Return [x, y] of the center of cell containing provided text 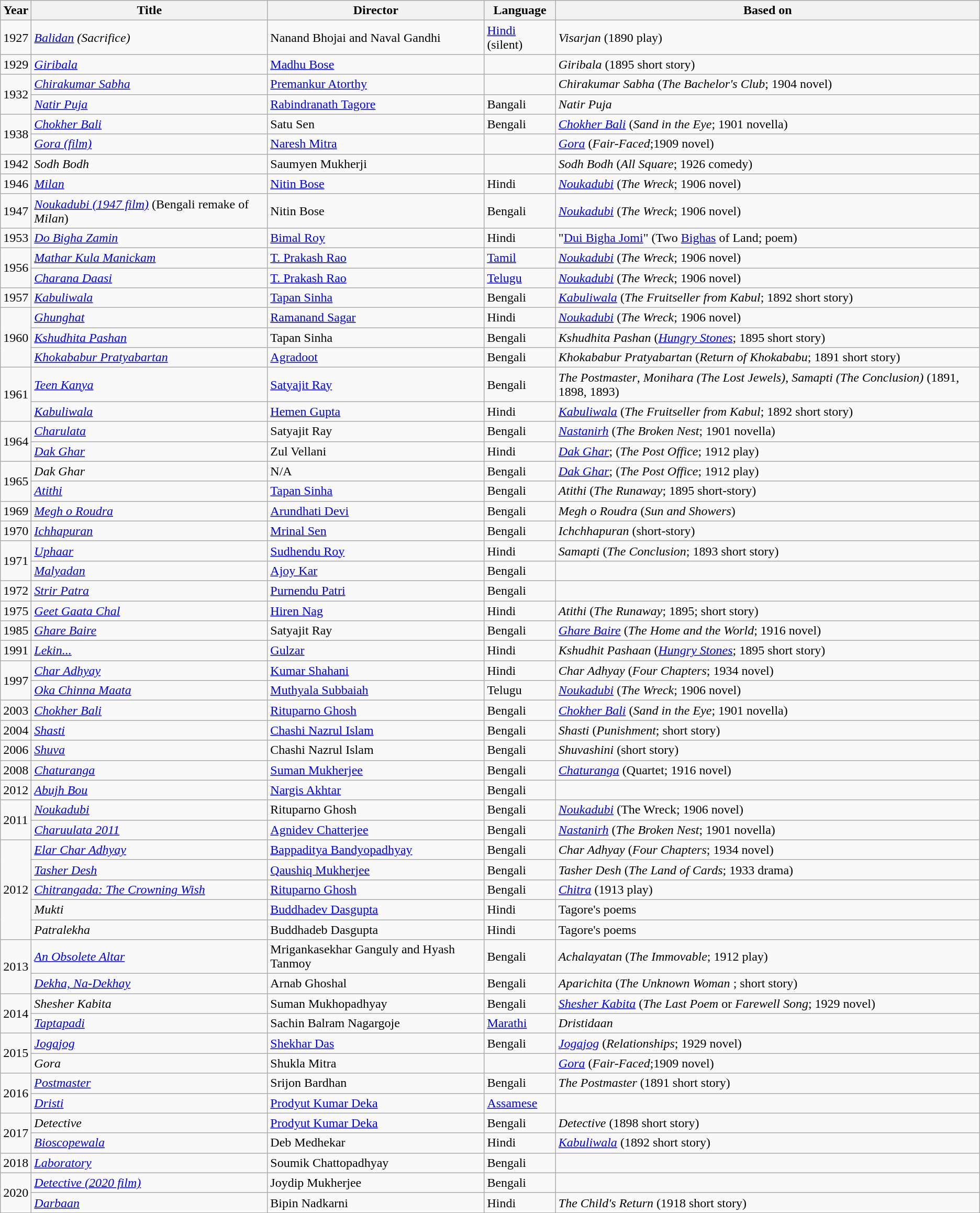
Postmaster [150, 1083]
Chitrangada: The Crowning Wish [150, 889]
1965 [16, 481]
Gora (film) [150, 144]
1972 [16, 591]
Shasti [150, 730]
Shasti (Punishment; short story) [767, 730]
Do Bigha Zamin [150, 238]
Achalayatan (The Immovable; 1912 play) [767, 957]
Detective [150, 1123]
1991 [16, 651]
Mrigankasekhar Ganguly and Hyash Tanmoy [376, 957]
Arnab Ghoshal [376, 984]
1932 [16, 94]
Ichhapuran [150, 531]
Elar Char Adhyay [150, 850]
Khokababur Pratyabartan (Return of Khokababu; 1891 short story) [767, 358]
Shesher Kabita (The Last Poem or Farewell Song; 1929 novel) [767, 1004]
2017 [16, 1133]
Ghare Baire (The Home and the World; 1916 novel) [767, 631]
1947 [16, 210]
Ghunghat [150, 318]
1956 [16, 268]
Based on [767, 10]
2020 [16, 1193]
Detective (1898 short story) [767, 1123]
Teen Kanya [150, 384]
Qaushiq Mukherjee [376, 870]
The Postmaster, Monihara (The Lost Jewels), Samapti (The Conclusion) (1891, 1898, 1893) [767, 384]
Giribala [150, 64]
Atithi (The Runaway; 1895; short story) [767, 611]
Kshudhita Pashan [150, 338]
Suman Mukherjee [376, 770]
The Child's Return (1918 short story) [767, 1203]
Arundhati Devi [376, 511]
Tasher Desh (The Land of Cards; 1933 drama) [767, 870]
1975 [16, 611]
Milan [150, 184]
Madhu Bose [376, 64]
1929 [16, 64]
Patralekha [150, 929]
1964 [16, 441]
Tasher Desh [150, 870]
Zul Vellani [376, 451]
Soumik Chattopadhyay [376, 1163]
2018 [16, 1163]
1971 [16, 561]
Chaturanga [150, 770]
1938 [16, 134]
The Postmaster (1891 short story) [767, 1083]
1942 [16, 164]
Buddhadev Dasgupta [376, 909]
Shuva [150, 750]
1960 [16, 338]
1969 [16, 511]
Buddhadeb Dasgupta [376, 929]
2008 [16, 770]
Dristi [150, 1103]
Abujh Bou [150, 790]
Uphaar [150, 551]
Atithi (The Runaway; 1895 short-story) [767, 491]
Title [150, 10]
Mathar Kula Manickam [150, 258]
Sodh Bodh (All Square; 1926 comedy) [767, 164]
1927 [16, 38]
Marathi [520, 1023]
Taptapadi [150, 1023]
Giribala (1895 short story) [767, 64]
An Obsolete Altar [150, 957]
Gora [150, 1063]
Purnendu Patri [376, 591]
Char Adhyay [150, 671]
Noukadubi [150, 810]
Kshudhit Pashaan (Hungry Stones; 1895 short story) [767, 651]
Nargis Akhtar [376, 790]
Lekin... [150, 651]
2014 [16, 1014]
Dristidaan [767, 1023]
Detective (2020 film) [150, 1183]
2015 [16, 1053]
Mrinal Sen [376, 531]
Chitra (1913 play) [767, 889]
Satu Sen [376, 124]
Ajoy Kar [376, 571]
Director [376, 10]
Tamil [520, 258]
2016 [16, 1093]
Bangali [520, 104]
Shekhar Das [376, 1043]
Bipin Nadkarni [376, 1203]
Geet Gaata Chal [150, 611]
Atithi [150, 491]
Oka Chinna Maata [150, 691]
Chirakumar Sabha (The Bachelor's Club; 1904 novel) [767, 84]
Laboratory [150, 1163]
Khokababur Pratyabartan [150, 358]
"Dui Bigha Jomi" (Two Bighas of Land; poem) [767, 238]
1946 [16, 184]
Hemen Gupta [376, 411]
Nanand Bhojai and Naval Gandhi [376, 38]
Noukadubi (1947 film) (Bengali remake of Milan) [150, 210]
1961 [16, 395]
2006 [16, 750]
Hindi (silent) [520, 38]
1957 [16, 298]
Shesher Kabita [150, 1004]
2004 [16, 730]
Charana Daasi [150, 278]
Visarjan (1890 play) [767, 38]
Joydip Mukherjee [376, 1183]
Suman Mukhopadhyay [376, 1004]
Srijon Bardhan [376, 1083]
Shuvashini (short story) [767, 750]
Bioscopewala [150, 1143]
Charuulata 2011 [150, 830]
Balidan (Sacrifice) [150, 38]
Malyadan [150, 571]
Language [520, 10]
Sodh Bodh [150, 164]
2011 [16, 820]
Megh o Roudra (Sun and Showers) [767, 511]
Charulata [150, 431]
Deb Medhekar [376, 1143]
Saumyen Mukherji [376, 164]
Darbaan [150, 1203]
Dekha, Na-Dekhay [150, 984]
Shukla Mitra [376, 1063]
Kshudhita Pashan (Hungry Stones; 1895 short story) [767, 338]
Chirakumar Sabha [150, 84]
Gulzar [376, 651]
Sachin Balram Nagargoje [376, 1023]
Kabuliwala (1892 short story) [767, 1143]
Mukti [150, 909]
Agnidev Chatterjee [376, 830]
1953 [16, 238]
Year [16, 10]
Ghare Baire [150, 631]
Agradoot [376, 358]
Jogajog (Relationships; 1929 novel) [767, 1043]
Naresh Mitra [376, 144]
Aparichita (The Unknown Woman ; short story) [767, 984]
Sudhendu Roy [376, 551]
Rabindranath Tagore [376, 104]
Megh o Roudra [150, 511]
2013 [16, 966]
Premankur Atorthy [376, 84]
Bimal Roy [376, 238]
Muthyala Subbaiah [376, 691]
Bappaditya Bandyopadhyay [376, 850]
Kumar Shahani [376, 671]
Strir Patra [150, 591]
Chaturanga (Quartet; 1916 novel) [767, 770]
N/A [376, 471]
1985 [16, 631]
Samapti (The Conclusion; 1893 short story) [767, 551]
1997 [16, 681]
Assamese [520, 1103]
Hiren Nag [376, 611]
Ramanand Sagar [376, 318]
2003 [16, 710]
Ichchhapuran (short-story) [767, 531]
1970 [16, 531]
Jogajog [150, 1043]
